Locate the cell with the specified text and output its (x, y) center coordinate. 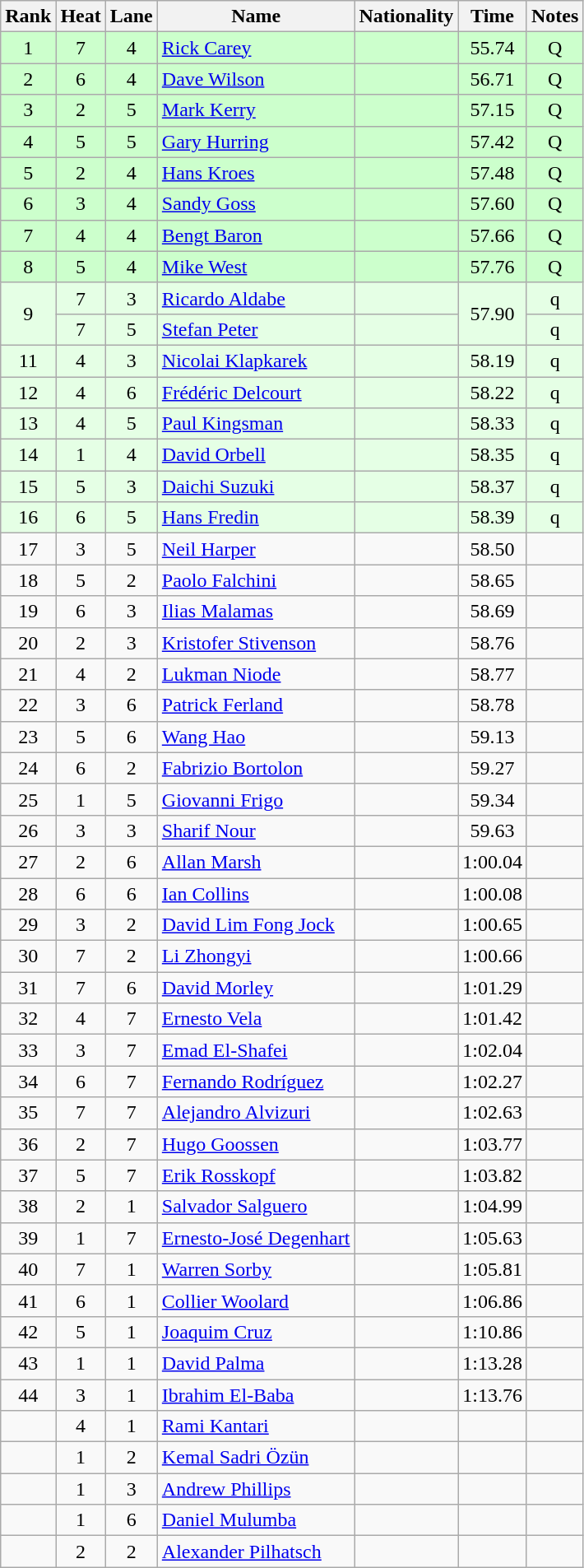
38 (28, 1207)
58.65 (493, 580)
Rank (28, 16)
9 (28, 314)
Joaquim Cruz (256, 1332)
Warren Sorby (256, 1269)
56.71 (493, 79)
31 (28, 988)
21 (28, 674)
59.27 (493, 768)
59.34 (493, 799)
11 (28, 361)
40 (28, 1269)
Ricardo Aldabe (256, 298)
Rami Kantari (256, 1426)
58.77 (493, 674)
18 (28, 580)
Nicolai Klapkarek (256, 361)
Collier Woolard (256, 1300)
Daniel Mulumba (256, 1520)
Sandy Goss (256, 204)
1:06.86 (493, 1300)
Emad El-Shafei (256, 1050)
24 (28, 768)
Frédéric Delcourt (256, 393)
57.76 (493, 267)
58.33 (493, 424)
Lukman Niode (256, 674)
14 (28, 455)
25 (28, 799)
8 (28, 267)
Alexander Pilhatsch (256, 1552)
1:00.65 (493, 925)
57.42 (493, 142)
22 (28, 705)
1:00.08 (493, 893)
58.50 (493, 549)
57.66 (493, 235)
44 (28, 1395)
Nationality (406, 16)
Hans Fredin (256, 518)
David Palma (256, 1363)
Andrew Phillips (256, 1489)
Ilias Malamas (256, 612)
58.19 (493, 361)
17 (28, 549)
Alejandro Alvizuri (256, 1113)
Mark Kerry (256, 110)
Dave Wilson (256, 79)
57.60 (493, 204)
42 (28, 1332)
David Orbell (256, 455)
58.69 (493, 612)
13 (28, 424)
Bengt Baron (256, 235)
David Morley (256, 988)
1:00.04 (493, 862)
57.90 (493, 314)
33 (28, 1050)
59.63 (493, 831)
1:00.66 (493, 956)
23 (28, 737)
37 (28, 1175)
1:02.27 (493, 1082)
1:05.81 (493, 1269)
1:13.76 (493, 1395)
20 (28, 643)
58.35 (493, 455)
1:02.04 (493, 1050)
34 (28, 1082)
Stefan Peter (256, 329)
30 (28, 956)
Name (256, 16)
Heat (81, 16)
28 (28, 893)
57.15 (493, 110)
19 (28, 612)
Patrick Ferland (256, 705)
Mike West (256, 267)
Paul Kingsman (256, 424)
39 (28, 1238)
1:03.82 (493, 1175)
Notes (554, 16)
Ian Collins (256, 893)
Rick Carey (256, 48)
27 (28, 862)
Kristofer Stivenson (256, 643)
Erik Rosskopf (256, 1175)
36 (28, 1144)
1:13.28 (493, 1363)
Gary Hurring (256, 142)
58.76 (493, 643)
Ernesto Vela (256, 1019)
Salvador Salguero (256, 1207)
16 (28, 518)
58.78 (493, 705)
1:01.29 (493, 988)
1:01.42 (493, 1019)
Kemal Sadri Özün (256, 1458)
Daichi Suzuki (256, 486)
12 (28, 393)
Fernando Rodríguez (256, 1082)
58.37 (493, 486)
Lane (132, 16)
15 (28, 486)
1:04.99 (493, 1207)
41 (28, 1300)
Hugo Goossen (256, 1144)
1:03.77 (493, 1144)
57.48 (493, 173)
David Lim Fong Jock (256, 925)
Ernesto-José Degenhart (256, 1238)
32 (28, 1019)
59.13 (493, 737)
Paolo Falchini (256, 580)
29 (28, 925)
Allan Marsh (256, 862)
55.74 (493, 48)
Ibrahim El-Baba (256, 1395)
1:05.63 (493, 1238)
Wang Hao (256, 737)
1:02.63 (493, 1113)
Giovanni Frigo (256, 799)
Neil Harper (256, 549)
Sharif Nour (256, 831)
58.22 (493, 393)
Time (493, 16)
43 (28, 1363)
26 (28, 831)
Li Zhongyi (256, 956)
Hans Kroes (256, 173)
Fabrizio Bortolon (256, 768)
58.39 (493, 518)
1:10.86 (493, 1332)
35 (28, 1113)
